Locate the cell with the specified text and output its (x, y) center coordinate. 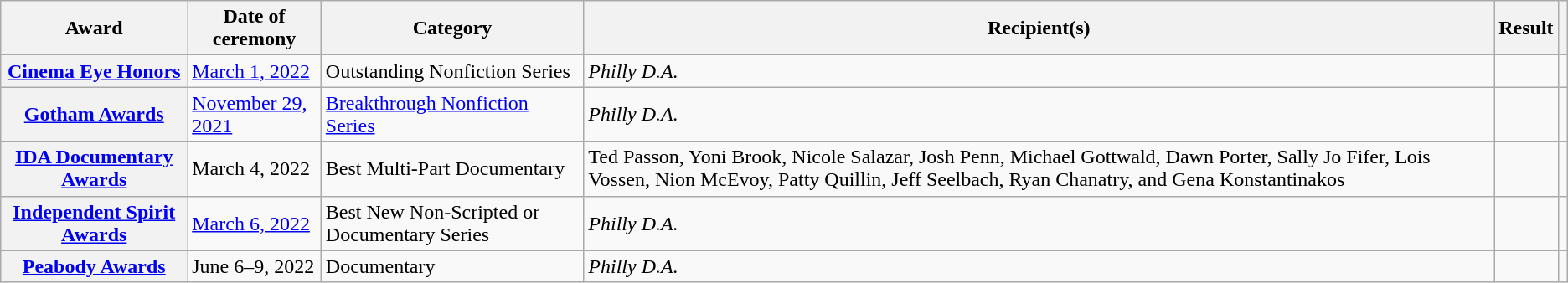
Gotham Awards (94, 114)
November 29, 2021 (255, 114)
IDA Documentary Awards (94, 169)
Documentary (452, 266)
Breakthrough Nonfiction Series (452, 114)
Best Multi-Part Documentary (452, 169)
June 6–9, 2022 (255, 266)
Cinema Eye Honors (94, 71)
Category (452, 28)
Result (1526, 28)
Peabody Awards (94, 266)
Date of ceremony (255, 28)
Independent Spirit Awards (94, 223)
March 6, 2022 (255, 223)
March 4, 2022 (255, 169)
March 1, 2022 (255, 71)
Recipient(s) (1039, 28)
Best New Non-Scripted or Documentary Series (452, 223)
Award (94, 28)
Outstanding Nonfiction Series (452, 71)
